Detect which cell encompasses the target text, then output its [x, y] center coordinate. 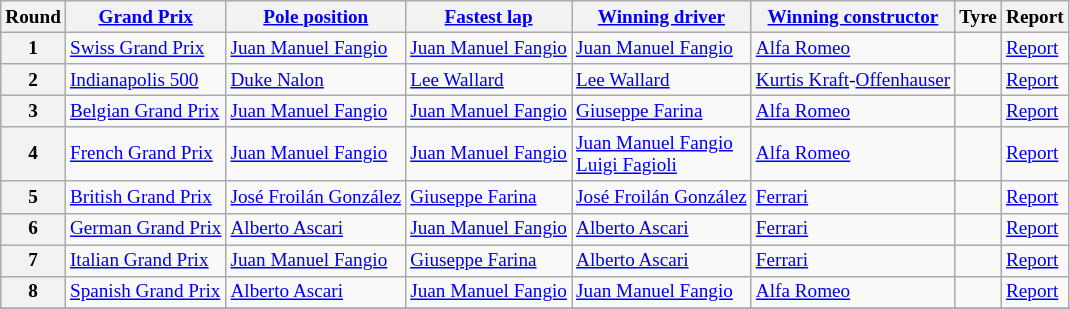
3 [34, 111]
German Grand Prix [146, 229]
2 [34, 80]
Italian Grand Prix [146, 261]
Round [34, 17]
Grand Prix [146, 17]
4 [34, 154]
Fastest lap [489, 17]
Tyre [978, 17]
British Grand Prix [146, 197]
1 [34, 48]
Juan Manuel Fangio Luigi Fagioli [662, 154]
Winning constructor [852, 17]
5 [34, 197]
Swiss Grand Prix [146, 48]
Spanish Grand Prix [146, 292]
Pole position [316, 17]
6 [34, 229]
Duke Nalon [316, 80]
8 [34, 292]
7 [34, 261]
Kurtis Kraft-Offenhauser [852, 80]
Belgian Grand Prix [146, 111]
Winning driver [662, 17]
Indianapolis 500 [146, 80]
French Grand Prix [146, 154]
